Output the (x, y) coordinate of the center of the cell containing the given text.  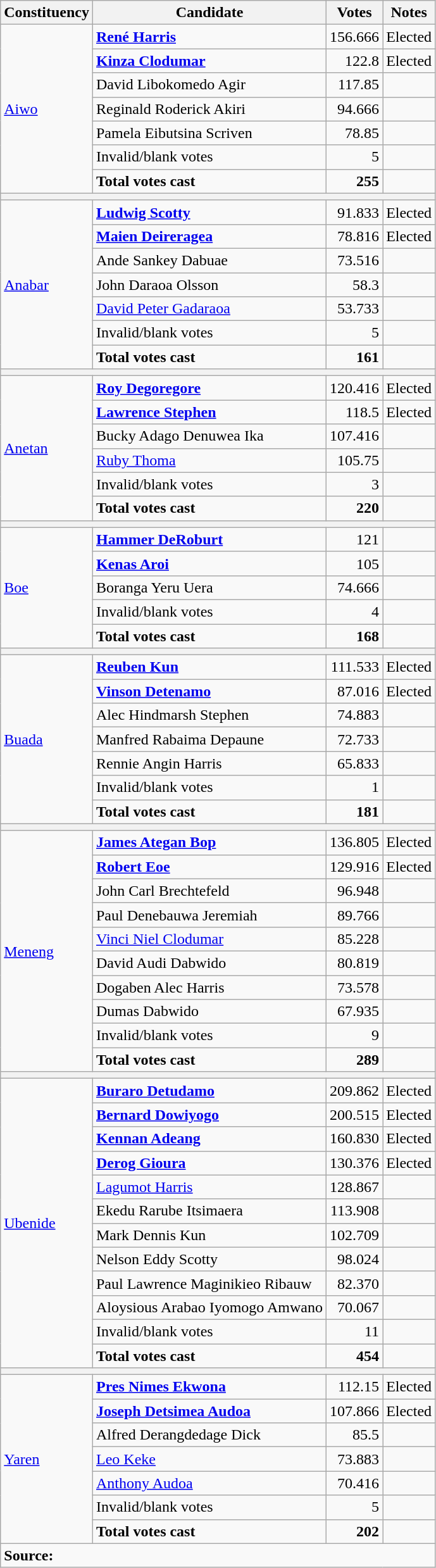
112.15 (354, 1387)
117.85 (354, 85)
Reuben Kun (209, 667)
181 (354, 812)
David Audi Dabwido (209, 963)
91.833 (354, 212)
130.376 (354, 1163)
Candidate (209, 13)
Pres Nimes Ekwona (209, 1387)
Derog Gioura (209, 1163)
René Harris (209, 37)
Reginald Roderick Akiri (209, 109)
105.75 (354, 460)
73.516 (354, 260)
136.805 (354, 843)
129.916 (354, 867)
Dumas Dabwido (209, 1012)
89.766 (354, 915)
220 (354, 508)
Bucky Adago Denuwea Ika (209, 436)
202 (354, 1531)
Source: (218, 1555)
94.666 (354, 109)
Alec Hindmarsh Stephen (209, 715)
Ekedu Rarube Itsimaera (209, 1211)
73.883 (354, 1459)
78.85 (354, 133)
107.866 (354, 1411)
85.228 (354, 939)
121 (354, 539)
David Libokomedo Agir (209, 85)
9 (354, 1036)
105 (354, 563)
Kenas Aroi (209, 563)
Maien Deireragea (209, 236)
80.819 (354, 963)
Yaren (47, 1459)
Meneng (47, 951)
James Ategan Bop (209, 843)
111.533 (354, 667)
96.948 (354, 891)
Ludwig Scotty (209, 212)
Buraro Detudamo (209, 1091)
Paul Lawrence Maginikieo Ribauw (209, 1283)
Anetan (47, 448)
Lagumot Harris (209, 1187)
74.883 (354, 715)
Anthony Audoa (209, 1483)
David Peter Gadaraoa (209, 309)
Mark Dennis Kun (209, 1235)
Notes (409, 13)
78.816 (354, 236)
168 (354, 636)
Boranga Yeru Uera (209, 587)
85.5 (354, 1435)
Paul Denebauwa Jeremiah (209, 915)
Vinson Detenamo (209, 691)
John Daraoa Olsson (209, 284)
289 (354, 1060)
Dogaben Alec Harris (209, 987)
Robert Eoe (209, 867)
82.370 (354, 1283)
102.709 (354, 1235)
156.666 (354, 37)
Manfred Rabaima Depaune (209, 739)
87.016 (354, 691)
255 (354, 181)
Vinci Niel Clodumar (209, 939)
Anabar (47, 284)
Constituency (47, 13)
70.416 (354, 1483)
200.515 (354, 1115)
120.416 (354, 388)
Aloysious Arabao Iyomogo Amwano (209, 1307)
58.3 (354, 284)
Kennan Adeang (209, 1139)
Ruby Thoma (209, 460)
John Carl Brechtefeld (209, 891)
67.935 (354, 1012)
11 (354, 1331)
161 (354, 357)
128.867 (354, 1187)
Lawrence Stephen (209, 412)
Pamela Eibutsina Scriven (209, 133)
65.833 (354, 763)
70.067 (354, 1307)
74.666 (354, 587)
Roy Degoregore (209, 388)
Bernard Dowiyogo (209, 1115)
1 (354, 787)
Leo Keke (209, 1459)
Alfred Derangdedage Dick (209, 1435)
Kinza Clodumar (209, 61)
72.733 (354, 739)
Rennie Angin Harris (209, 763)
3 (354, 484)
98.024 (354, 1259)
Ubenide (47, 1223)
160.830 (354, 1139)
Aiwo (47, 109)
Ande Sankey Dabuae (209, 260)
118.5 (354, 412)
Buada (47, 739)
Joseph Detsimea Audoa (209, 1411)
Votes (354, 13)
Hammer DeRoburt (209, 539)
4 (354, 612)
73.578 (354, 987)
Nelson Eddy Scotty (209, 1259)
209.862 (354, 1091)
107.416 (354, 436)
Boe (47, 587)
454 (354, 1355)
113.908 (354, 1211)
53.733 (354, 309)
122.8 (354, 61)
